Pinpoint the cell where the given text exists, returning its (x, y) midpoint coordinate. 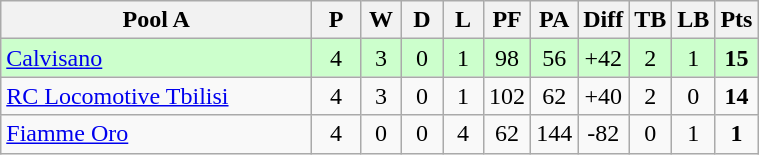
L (462, 20)
W (380, 20)
Pool A (156, 20)
144 (554, 134)
Calvisano (156, 58)
+42 (604, 58)
56 (554, 58)
15 (736, 58)
P (336, 20)
TB (650, 20)
Diff (604, 20)
14 (736, 96)
-82 (604, 134)
Pts (736, 20)
Fiamme Oro (156, 134)
D (422, 20)
PF (508, 20)
RC Locomotive Tbilisi (156, 96)
98 (508, 58)
LB (694, 20)
+40 (604, 96)
PA (554, 20)
102 (508, 96)
